From the cell containing the given text, extract its center point as [X, Y] coordinate. 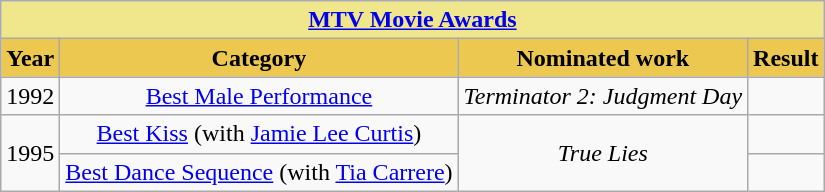
MTV Movie Awards [412, 20]
Best Dance Sequence (with Tia Carrere) [259, 172]
Nominated work [603, 58]
1995 [30, 153]
1992 [30, 96]
Category [259, 58]
Result [786, 58]
Best Kiss (with Jamie Lee Curtis) [259, 134]
Best Male Performance [259, 96]
Terminator 2: Judgment Day [603, 96]
True Lies [603, 153]
Year [30, 58]
